Provide the [x, y] coordinate of the cell's center where the given text is located.  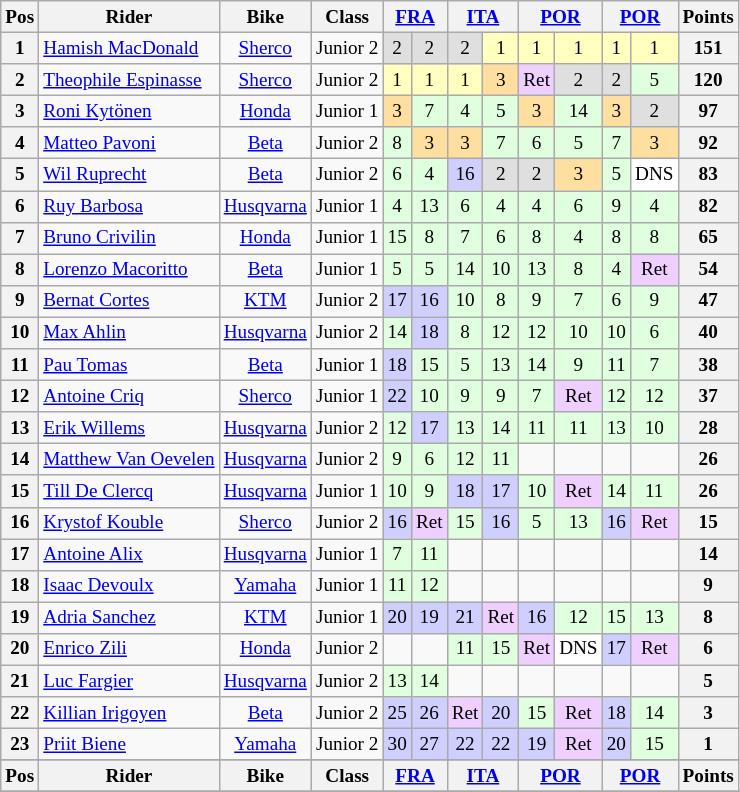
Max Ahlin [129, 333]
Theophile Espinasse [129, 80]
Bernat Cortes [129, 301]
92 [708, 143]
40 [708, 333]
Ruy Barbosa [129, 206]
65 [708, 238]
Antoine Alix [129, 554]
Luc Fargier [129, 681]
25 [397, 713]
Isaac Devoulx [129, 586]
27 [429, 744]
Krystof Kouble [129, 523]
Matthew Van Oevelen [129, 460]
Killian Irigoyen [129, 713]
38 [708, 365]
120 [708, 80]
28 [708, 428]
97 [708, 111]
Hamish MacDonald [129, 48]
Lorenzo Macoritto [129, 270]
Priit Biene [129, 744]
Till De Clercq [129, 491]
Matteo Pavoni [129, 143]
23 [20, 744]
30 [397, 744]
Antoine Criq [129, 396]
Erik Willems [129, 428]
Bruno Crivilin [129, 238]
Roni Kytönen [129, 111]
54 [708, 270]
Pau Tomas [129, 365]
37 [708, 396]
83 [708, 175]
Enrico Zili [129, 649]
151 [708, 48]
Adria Sanchez [129, 618]
47 [708, 301]
Wil Ruprecht [129, 175]
82 [708, 206]
